Locate the cell with the specified text and output its [X, Y] center coordinate. 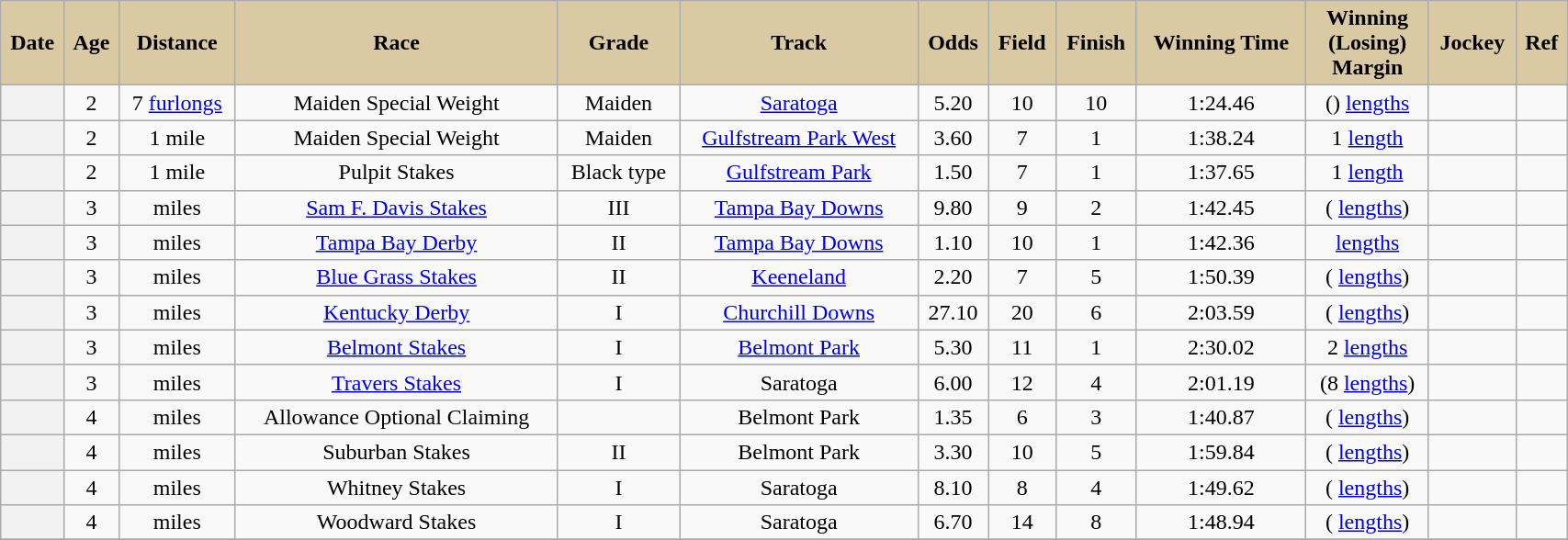
11 [1022, 347]
() lengths [1367, 103]
9.80 [953, 208]
1:42.36 [1222, 242]
2:30.02 [1222, 347]
20 [1022, 312]
Gulfstream Park West [799, 138]
3.30 [953, 452]
Field [1022, 43]
Whitney Stakes [396, 488]
Track [799, 43]
1:37.65 [1222, 173]
12 [1022, 382]
lengths [1367, 242]
27.10 [953, 312]
Keeneland [799, 277]
Suburban Stakes [396, 452]
1:50.39 [1222, 277]
1.35 [953, 417]
7 furlongs [176, 103]
6.70 [953, 523]
Allowance Optional Claiming [396, 417]
Woodward Stakes [396, 523]
9 [1022, 208]
Date [33, 43]
1:38.24 [1222, 138]
6.00 [953, 382]
3.60 [953, 138]
Ref [1541, 43]
Age [92, 43]
2 lengths [1367, 347]
Winning(Losing)Margin [1367, 43]
1.10 [953, 242]
1:59.84 [1222, 452]
5.20 [953, 103]
Jockey [1472, 43]
Belmont Stakes [396, 347]
Race [396, 43]
Sam F. Davis Stakes [396, 208]
Gulfstream Park [799, 173]
5.30 [953, 347]
Churchill Downs [799, 312]
Tampa Bay Derby [396, 242]
2:03.59 [1222, 312]
Distance [176, 43]
III [619, 208]
(8 lengths) [1367, 382]
1:24.46 [1222, 103]
Finish [1096, 43]
14 [1022, 523]
Pulpit Stakes [396, 173]
8.10 [953, 488]
Travers Stakes [396, 382]
2.20 [953, 277]
Kentucky Derby [396, 312]
1.50 [953, 173]
1:49.62 [1222, 488]
1:48.94 [1222, 523]
Odds [953, 43]
Blue Grass Stakes [396, 277]
Winning Time [1222, 43]
1:42.45 [1222, 208]
Black type [619, 173]
1:40.87 [1222, 417]
2:01.19 [1222, 382]
Grade [619, 43]
